Capture the cell that displays the provided text and extract its [x, y] central coordinate. 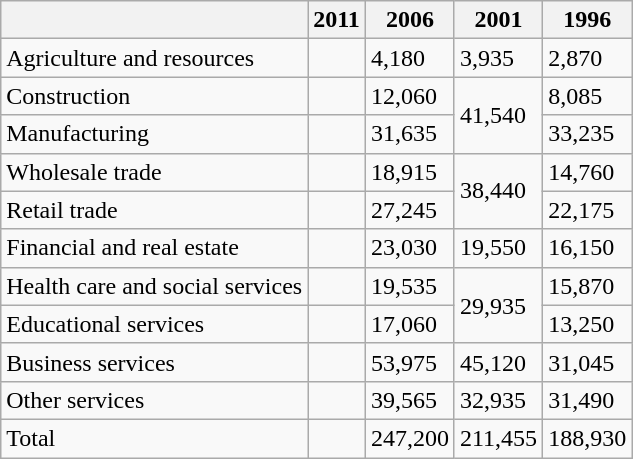
29,935 [498, 305]
39,565 [410, 400]
Retail trade [154, 210]
Wholesale trade [154, 172]
Financial and real estate [154, 248]
247,200 [410, 438]
8,085 [588, 96]
Educational services [154, 324]
31,045 [588, 362]
31,635 [410, 134]
Manufacturing [154, 134]
Health care and social services [154, 286]
14,760 [588, 172]
Agriculture and resources [154, 58]
15,870 [588, 286]
41,540 [498, 115]
Business services [154, 362]
17,060 [410, 324]
45,120 [498, 362]
38,440 [498, 191]
2001 [498, 20]
Construction [154, 96]
Total [154, 438]
Other services [154, 400]
12,060 [410, 96]
2011 [337, 20]
188,930 [588, 438]
4,180 [410, 58]
32,935 [498, 400]
13,250 [588, 324]
53,975 [410, 362]
19,550 [498, 248]
2,870 [588, 58]
27,245 [410, 210]
18,915 [410, 172]
1996 [588, 20]
23,030 [410, 248]
3,935 [498, 58]
33,235 [588, 134]
2006 [410, 20]
19,535 [410, 286]
16,150 [588, 248]
211,455 [498, 438]
22,175 [588, 210]
31,490 [588, 400]
